Capture the cell that displays the provided text and extract its [x, y] central coordinate. 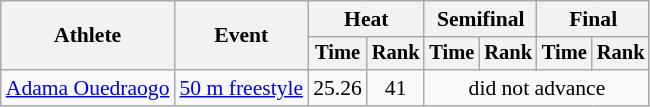
Adama Ouedraogo [88, 88]
Final [593, 19]
Heat [366, 19]
25.26 [338, 88]
Athlete [88, 36]
Event [242, 36]
50 m freestyle [242, 88]
did not advance [536, 88]
Semifinal [480, 19]
41 [396, 88]
